Identify which cell holds the provided text, then report its [X, Y] central coordinate. 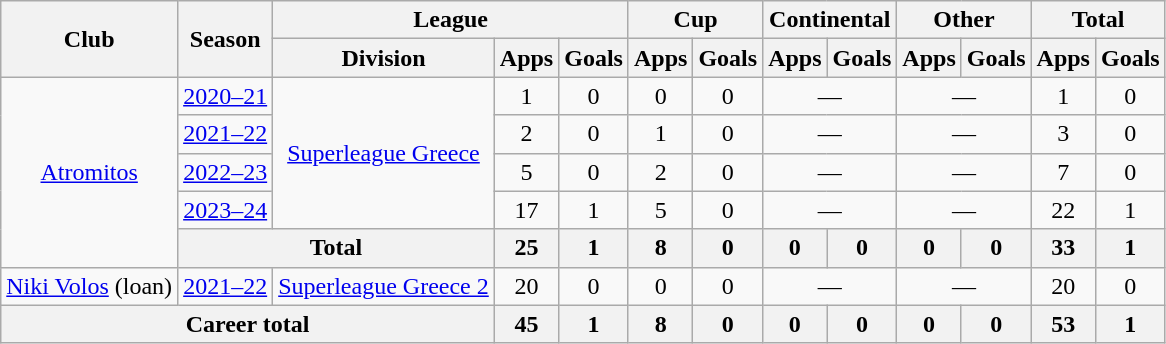
Career total [248, 324]
7 [1063, 172]
Continental [830, 20]
Atromitos [90, 172]
Other [964, 20]
Division [384, 58]
33 [1063, 248]
45 [526, 324]
Superleague Greece [384, 153]
17 [526, 210]
3 [1063, 134]
2022–23 [226, 172]
Cup [695, 20]
Superleague Greece 2 [384, 286]
53 [1063, 324]
Niki Volos (loan) [90, 286]
22 [1063, 210]
League [451, 20]
Season [226, 39]
2020–21 [226, 96]
2023–24 [226, 210]
25 [526, 248]
Club [90, 39]
